From the cell containing the given text, extract its center point as [x, y] coordinate. 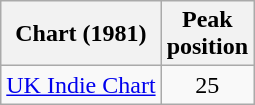
25 [207, 85]
Peakposition [207, 34]
UK Indie Chart [81, 85]
Chart (1981) [81, 34]
